Capture the cell that displays the provided text and extract its (X, Y) central coordinate. 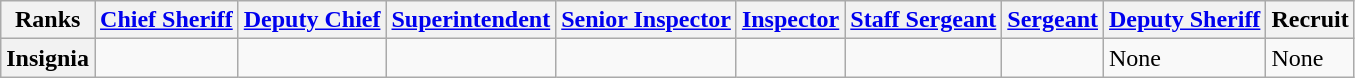
Deputy Sheriff (1185, 20)
Chief Sheriff (167, 20)
Sergeant (1053, 20)
Recruit (1310, 20)
Ranks (48, 20)
Inspector (790, 20)
Insignia (48, 58)
Superintendent (471, 20)
Deputy Chief (312, 20)
Staff Sergeant (924, 20)
Senior Inspector (646, 20)
